Capture the cell that displays the provided text and extract its [x, y] central coordinate. 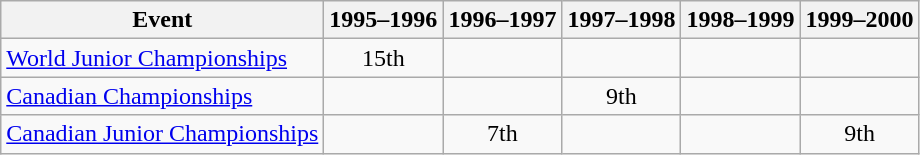
Event [162, 20]
1999–2000 [860, 20]
World Junior Championships [162, 58]
Canadian Championships [162, 96]
1997–1998 [622, 20]
1998–1999 [740, 20]
Canadian Junior Championships [162, 134]
1995–1996 [384, 20]
1996–1997 [502, 20]
15th [384, 58]
7th [502, 134]
